Extract the [x, y] coordinate from the center of the cell holding the provided text.  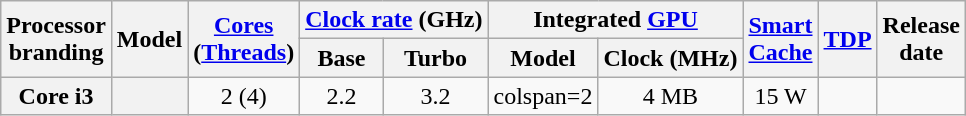
2 (4) [244, 96]
Turbo [436, 58]
Integrated GPU [616, 20]
Clock (MHz) [670, 58]
Releasedate [921, 39]
Processorbranding [56, 39]
Clock rate (GHz) [394, 20]
15 W [780, 96]
Base [342, 58]
SmartCache [780, 39]
Core i3 [56, 96]
Cores(Threads) [244, 39]
TDP [848, 39]
2.2 [342, 96]
colspan=2 [543, 96]
3.2 [436, 96]
4 MB [670, 96]
